Pinpoint the cell where the given text exists, returning its (X, Y) midpoint coordinate. 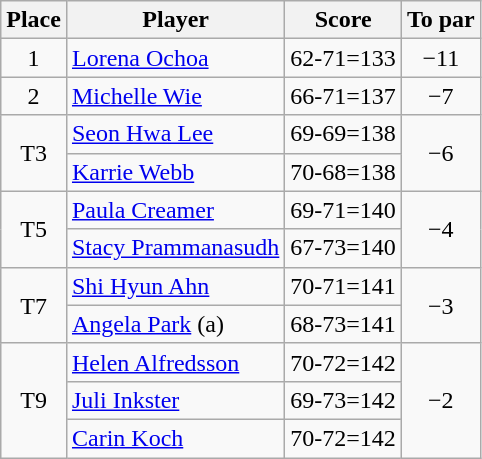
70-68=138 (344, 172)
−3 (440, 305)
Michelle Wie (175, 96)
Carin Koch (175, 438)
Juli Inkster (175, 400)
Player (175, 20)
69-71=140 (344, 210)
Seon Hwa Lee (175, 134)
Shi Hyun Ahn (175, 286)
69-73=142 (344, 400)
Stacy Prammanasudh (175, 248)
Paula Creamer (175, 210)
2 (34, 96)
69-69=138 (344, 134)
T7 (34, 305)
70-71=141 (344, 286)
−11 (440, 58)
Angela Park (a) (175, 324)
Place (34, 20)
T3 (34, 153)
Helen Alfredsson (175, 362)
62-71=133 (344, 58)
1 (34, 58)
−4 (440, 229)
Lorena Ochoa (175, 58)
66-71=137 (344, 96)
T9 (34, 400)
To par (440, 20)
Score (344, 20)
−7 (440, 96)
Karrie Webb (175, 172)
67-73=140 (344, 248)
−6 (440, 153)
−2 (440, 400)
68-73=141 (344, 324)
T5 (34, 229)
